Identify which cell holds the provided text, then report its [x, y] central coordinate. 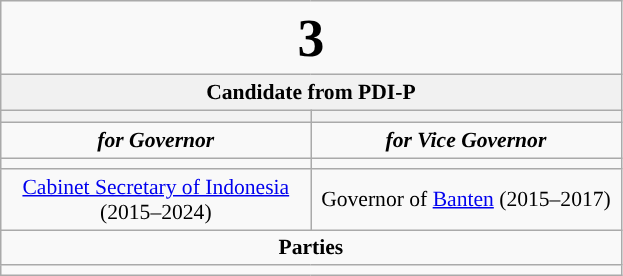
Parties [311, 248]
Candidate from PDI-P [311, 92]
3 [311, 38]
for Governor [156, 141]
for Vice Governor [466, 141]
Cabinet Secretary of Indonesia (2015–2024) [156, 200]
Governor of Banten (2015–2017) [466, 200]
